Extract the (X, Y) coordinate from the center of the cell holding the provided text.  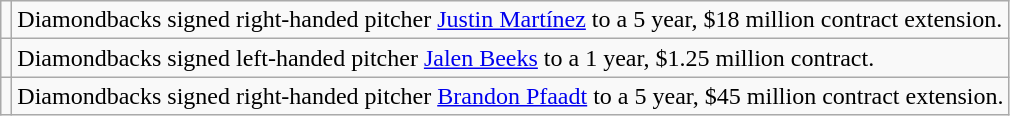
Diamondbacks signed left-handed pitcher Jalen Beeks to a 1 year, $1.25 million contract. (510, 58)
Diamondbacks signed right-handed pitcher Justin Martínez to a 5 year, $18 million contract extension. (510, 20)
Diamondbacks signed right-handed pitcher Brandon Pfaadt to a 5 year, $45 million contract extension. (510, 96)
